Provide the (X, Y) coordinate of the cell's center where the given text is located.  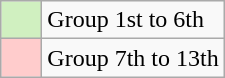
Group 7th to 13th (133, 58)
Group 1st to 6th (133, 20)
